Find where the given text appears and provide that cell's center as (x, y) coordinate. 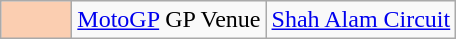
Shah Alam Circuit (361, 20)
MotoGP GP Venue (169, 20)
